Determine the (x, y) coordinate at the center of the cell enclosing the given text.  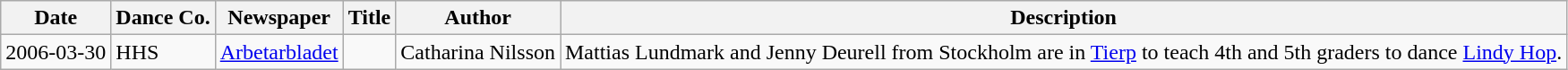
2006-03-30 (56, 52)
Newspaper (279, 18)
Title (369, 18)
Mattias Lundmark and Jenny Deurell from Stockholm are in Tierp to teach 4th and 5th graders to dance Lindy Hop. (1064, 52)
Description (1064, 18)
Dance Co. (163, 18)
Author (478, 18)
Arbetarbladet (279, 52)
HHS (163, 52)
Catharina Nilsson (478, 52)
Date (56, 18)
